Identify which cell holds the provided text, then report its [X, Y] central coordinate. 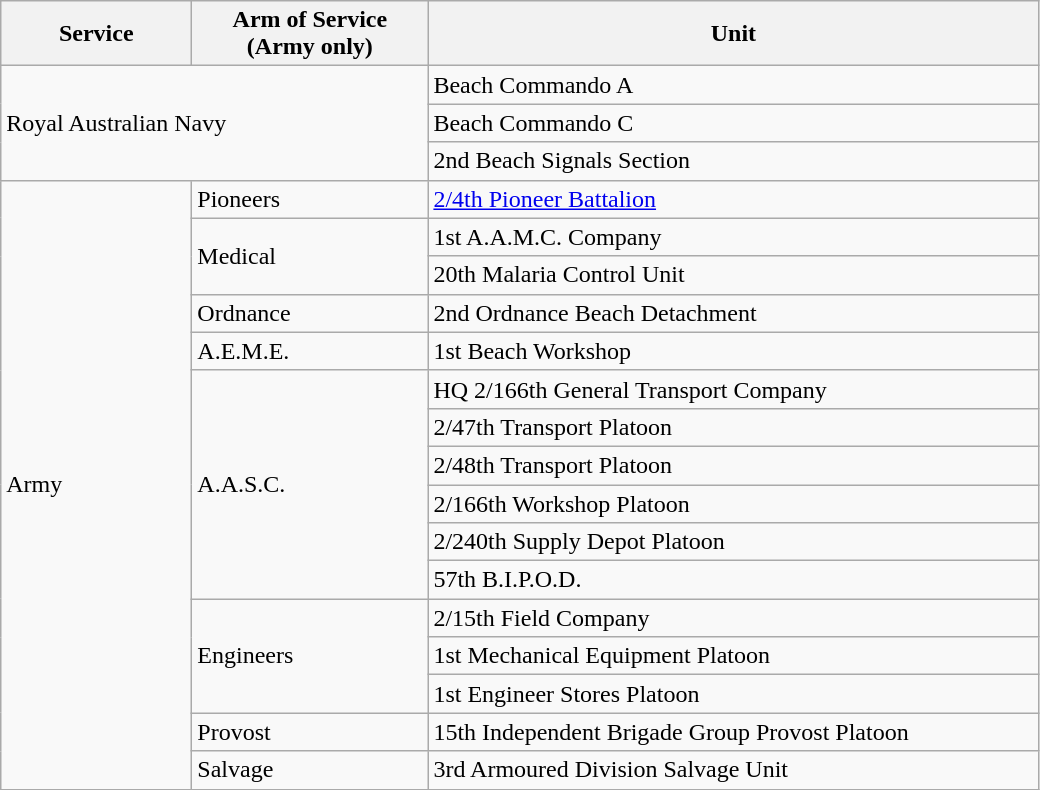
2/166th Workshop Platoon [734, 503]
1st Mechanical Equipment Platoon [734, 656]
Ordnance [310, 313]
Provost [310, 732]
Pioneers [310, 199]
15th Independent Brigade Group Provost Platoon [734, 732]
3rd Armoured Division Salvage Unit [734, 770]
2nd Ordnance Beach Detachment [734, 313]
Army [96, 484]
20th Malaria Control Unit [734, 275]
2/48th Transport Platoon [734, 465]
A.E.M.E. [310, 351]
Arm of Service(Army only) [310, 34]
Engineers [310, 656]
2/240th Supply Depot Platoon [734, 542]
2/4th Pioneer Battalion [734, 199]
Beach Commando C [734, 123]
Salvage [310, 770]
2/15th Field Company [734, 618]
HQ 2/166th General Transport Company [734, 389]
57th B.I.P.O.D. [734, 580]
2/47th Transport Platoon [734, 427]
1st Beach Workshop [734, 351]
1st A.A.M.C. Company [734, 237]
Medical [310, 256]
1st Engineer Stores Platoon [734, 694]
Unit [734, 34]
A.A.S.C. [310, 484]
Service [96, 34]
2nd Beach Signals Section [734, 161]
Royal Australian Navy [214, 123]
Beach Commando A [734, 85]
